Find where the given text appears and provide that cell's center as [X, Y] coordinate. 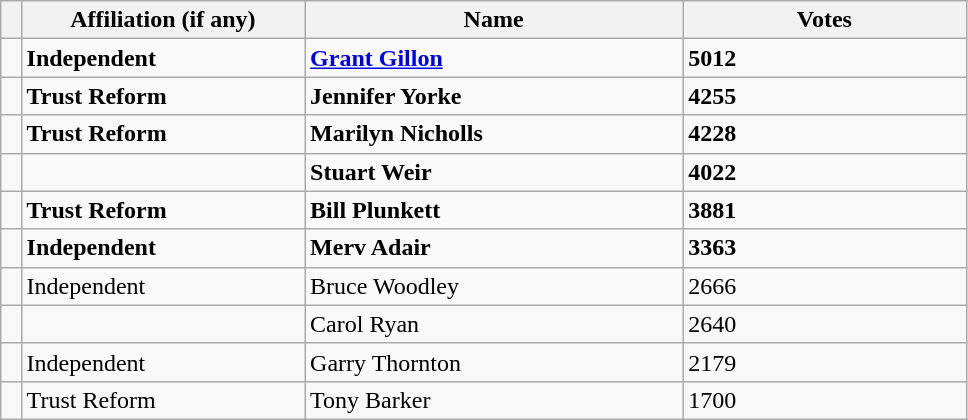
Votes [825, 20]
2666 [825, 286]
Grant Gillon [494, 58]
Bill Plunkett [494, 210]
Merv Adair [494, 248]
3363 [825, 248]
Marilyn Nicholls [494, 134]
4022 [825, 172]
Tony Barker [494, 400]
3881 [825, 210]
Bruce Woodley [494, 286]
4228 [825, 134]
Affiliation (if any) [163, 20]
Stuart Weir [494, 172]
5012 [825, 58]
2640 [825, 324]
1700 [825, 400]
Name [494, 20]
Jennifer Yorke [494, 96]
4255 [825, 96]
Garry Thornton [494, 362]
Carol Ryan [494, 324]
2179 [825, 362]
